Identify which cell holds the provided text, then report its [x, y] central coordinate. 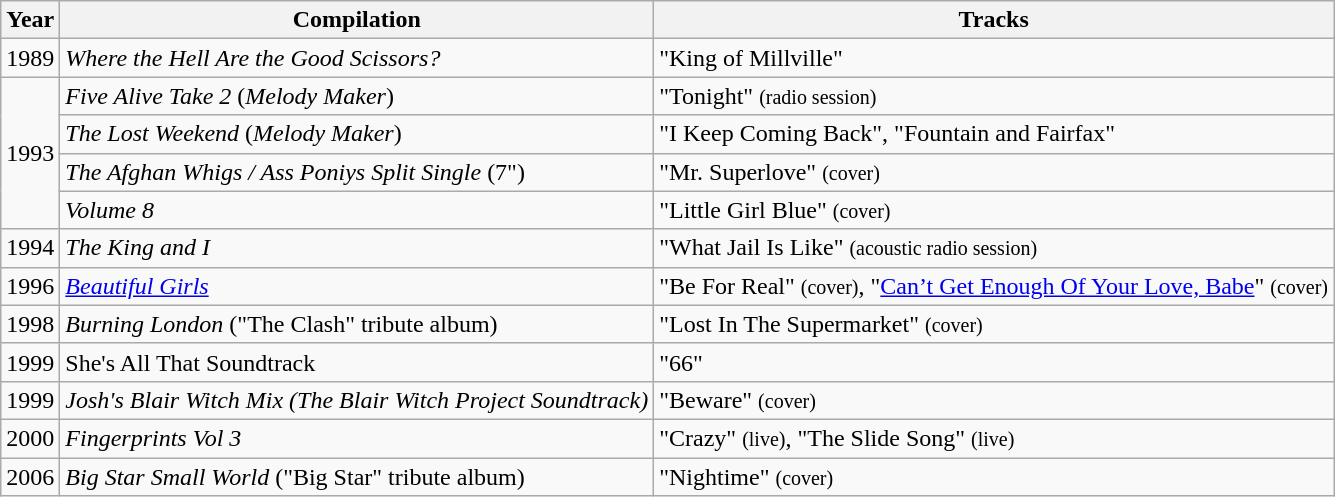
"Mr. Superlove" (cover) [994, 172]
"Beware" (cover) [994, 400]
1994 [30, 248]
"Lost In The Supermarket" (cover) [994, 324]
Beautiful Girls [357, 286]
Volume 8 [357, 210]
Big Star Small World ("Big Star" tribute album) [357, 477]
"I Keep Coming Back", "Fountain and Fairfax" [994, 134]
1998 [30, 324]
Five Alive Take 2 (Melody Maker) [357, 96]
Tracks [994, 20]
The King and I [357, 248]
"King of Millville" [994, 58]
1989 [30, 58]
"66" [994, 362]
Where the Hell Are the Good Scissors? [357, 58]
Burning London ("The Clash" tribute album) [357, 324]
"What Jail Is Like" (acoustic radio session) [994, 248]
The Lost Weekend (Melody Maker) [357, 134]
"Tonight" (radio session) [994, 96]
"Be For Real" (cover), "Can’t Get Enough Of Your Love, Babe" (cover) [994, 286]
She's All That Soundtrack [357, 362]
"Nightime" (cover) [994, 477]
2000 [30, 438]
The Afghan Whigs / Ass Poniys Split Single (7") [357, 172]
"Crazy" (live), "The Slide Song" (live) [994, 438]
"Little Girl Blue" (cover) [994, 210]
Fingerprints Vol 3 [357, 438]
1993 [30, 153]
Josh's Blair Witch Mix (The Blair Witch Project Soundtrack) [357, 400]
2006 [30, 477]
Compilation [357, 20]
Year [30, 20]
1996 [30, 286]
